Locate the cell with the specified text and output its [X, Y] center coordinate. 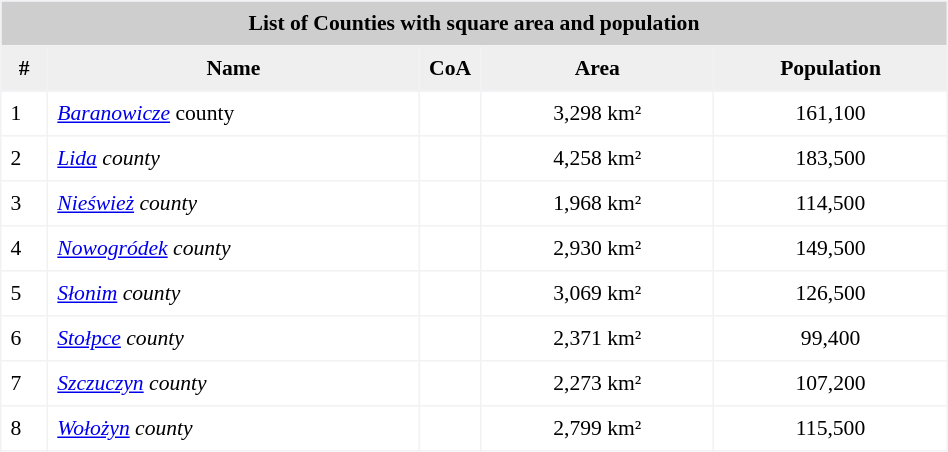
107,200 [830, 384]
7 [24, 384]
2,799 km² [598, 428]
Nieśwież county [234, 204]
1,968 km² [598, 204]
3 [24, 204]
List of Counties with square area and population [474, 24]
5 [24, 294]
2,930 km² [598, 248]
2 [24, 158]
4,258 km² [598, 158]
183,500 [830, 158]
126,500 [830, 294]
Name [234, 68]
3,298 km² [598, 114]
Area [598, 68]
Wołożyn county [234, 428]
2,371 km² [598, 338]
8 [24, 428]
99,400 [830, 338]
1 [24, 114]
Słonim county [234, 294]
114,500 [830, 204]
4 [24, 248]
2,273 km² [598, 384]
Population [830, 68]
149,500 [830, 248]
Szczuczyn county [234, 384]
115,500 [830, 428]
6 [24, 338]
CoA [450, 68]
Nowogródek county [234, 248]
Lida county [234, 158]
3,069 km² [598, 294]
161,100 [830, 114]
Baranowicze county [234, 114]
# [24, 68]
Stołpce county [234, 338]
